Provide the [X, Y] coordinate of the cell's center where the given text is located.  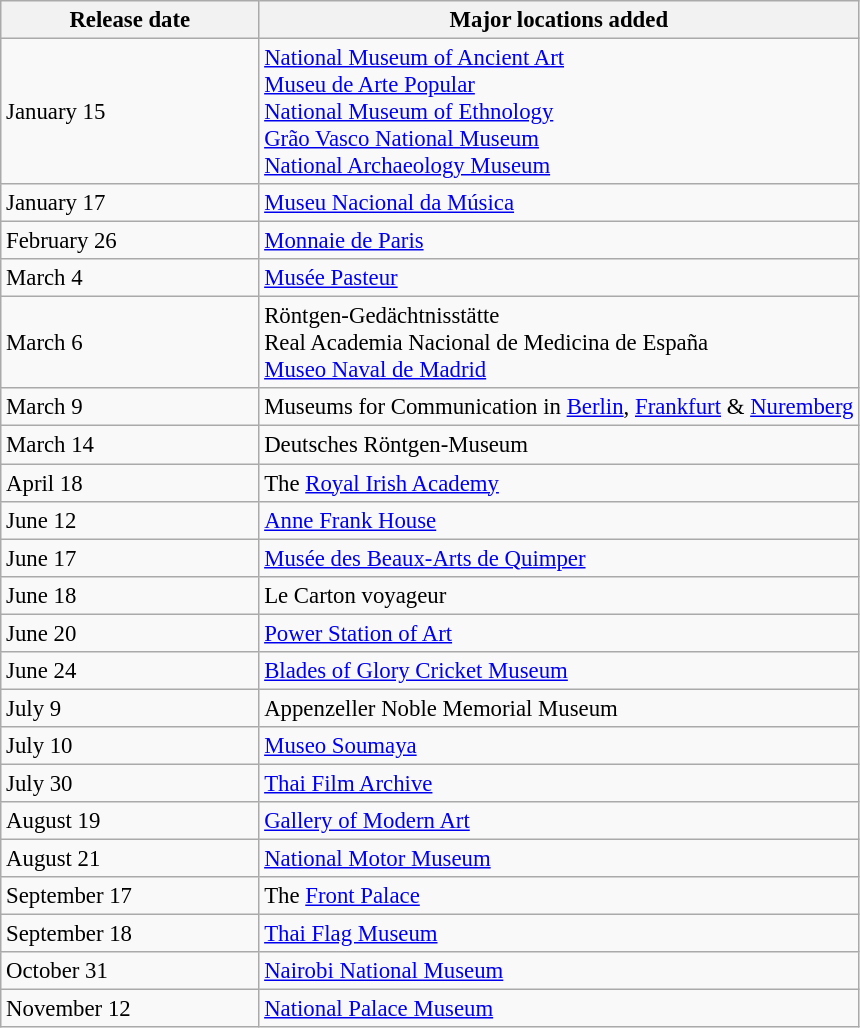
October 31 [130, 971]
July 30 [130, 783]
Appenzeller Noble Memorial Museum [559, 708]
June 12 [130, 520]
March 9 [130, 407]
January 15 [130, 112]
June 20 [130, 633]
March 6 [130, 343]
February 26 [130, 241]
Thai Film Archive [559, 783]
September 17 [130, 896]
March 14 [130, 445]
The Royal Irish Academy [559, 483]
Museums for Communication in Berlin, Frankfurt & Nuremberg [559, 407]
November 12 [130, 1009]
Musée des Beaux-Arts de Quimper [559, 558]
September 18 [130, 934]
June 18 [130, 595]
Le Carton voyageur [559, 595]
Museo Soumaya [559, 746]
July 10 [130, 746]
July 9 [130, 708]
Deutsches Röntgen-Museum [559, 445]
January 17 [130, 203]
April 18 [130, 483]
Gallery of Modern Art [559, 821]
Release date [130, 20]
June 17 [130, 558]
Power Station of Art [559, 633]
Monnaie de Paris [559, 241]
National Museum of Ancient Art Museu de Arte Popular National Museum of Ethnology Grão Vasco National Museum National Archaeology Museum [559, 112]
August 19 [130, 821]
Thai Flag Museum [559, 934]
Musée Pasteur [559, 278]
Anne Frank House [559, 520]
Blades of Glory Cricket Museum [559, 671]
National Palace Museum [559, 1009]
June 24 [130, 671]
National Motor Museum [559, 859]
The Front Palace [559, 896]
Major locations added [559, 20]
Röntgen-Gedächtnisstätte Real Academia Nacional de Medicina de España Museo Naval de Madrid [559, 343]
Nairobi National Museum [559, 971]
August 21 [130, 859]
March 4 [130, 278]
Museu Nacional da Música [559, 203]
